Locate the cell with the specified text and output its (x, y) center coordinate. 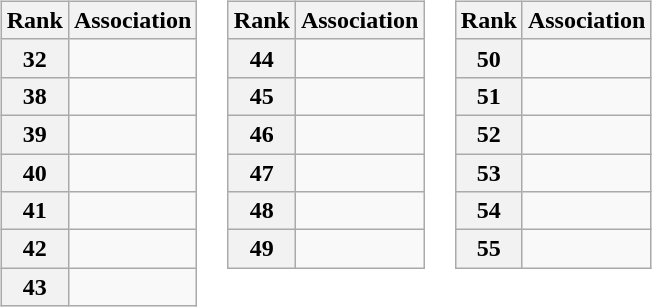
48 (262, 211)
41 (34, 211)
38 (34, 96)
50 (488, 58)
45 (262, 96)
53 (488, 173)
52 (488, 134)
40 (34, 173)
42 (34, 249)
46 (262, 134)
39 (34, 134)
47 (262, 173)
43 (34, 287)
49 (262, 249)
32 (34, 58)
51 (488, 96)
44 (262, 58)
55 (488, 249)
54 (488, 211)
